Determine the (x, y) coordinate at the center of the cell enclosing the given text.  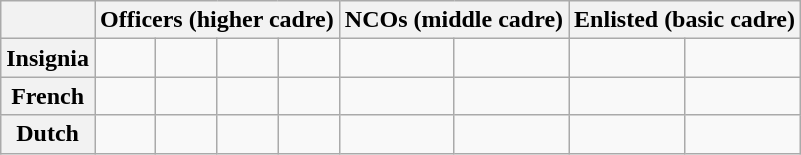
Officers (higher cadre) (218, 20)
Dutch (48, 134)
French (48, 96)
NCOs (middle cadre) (454, 20)
Insignia (48, 58)
Enlisted (basic cadre) (685, 20)
